Return the (X, Y) coordinate for the center point of the cell that contains the specified text.  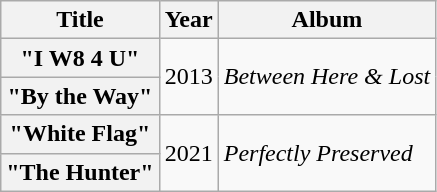
"The Hunter" (80, 172)
2021 (188, 153)
"White Flag" (80, 134)
"I W8 4 U" (80, 58)
Between Here & Lost (326, 77)
Album (326, 20)
Title (80, 20)
2013 (188, 77)
Perfectly Preserved (326, 153)
"By the Way" (80, 96)
Year (188, 20)
